Return [x, y] of the center of cell containing provided text 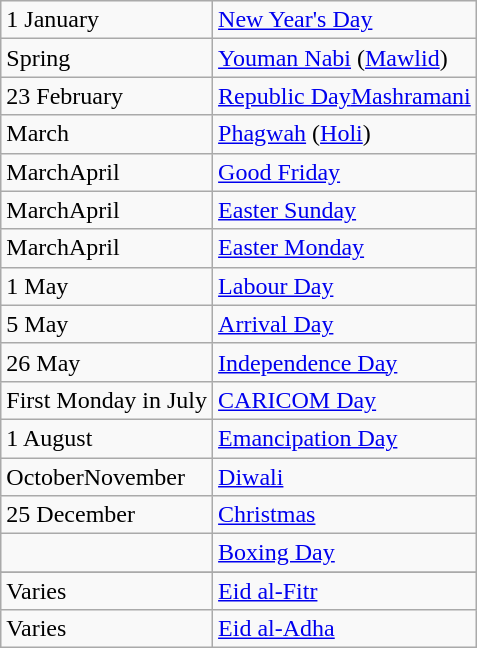
Spring [107, 58]
Christmas [345, 515]
Phagwah (Holi) [345, 134]
Republic DayMashramani [345, 96]
26 May [107, 362]
1 August [107, 438]
OctoberNovember [107, 477]
CARICOM Day [345, 400]
Youman Nabi (Mawlid) [345, 58]
1 May [107, 286]
Boxing Day [345, 553]
1 January [107, 20]
March [107, 134]
25 December [107, 515]
Eid al-Fitr [345, 591]
New Year's Day [345, 20]
Emancipation Day [345, 438]
5 May [107, 324]
Diwali [345, 477]
Easter Monday [345, 248]
Labour Day [345, 286]
First Monday in July [107, 400]
Independence Day [345, 362]
Arrival Day [345, 324]
Easter Sunday [345, 210]
23 February [107, 96]
Good Friday [345, 172]
Eid al-Adha [345, 629]
